Find where the given text appears and provide that cell's center as [X, Y] coordinate. 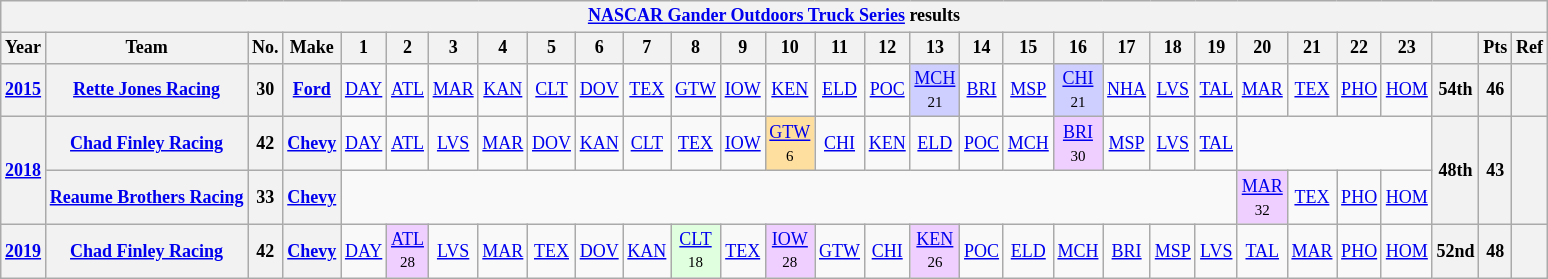
Year [24, 48]
9 [742, 48]
Reaume Brothers Racing [146, 197]
17 [1127, 48]
7 [647, 48]
5 [552, 48]
BRI30 [1078, 144]
23 [1406, 48]
No. [266, 48]
12 [887, 48]
11 [840, 48]
14 [982, 48]
NHA [1127, 90]
18 [1172, 48]
2015 [24, 90]
2019 [24, 251]
Team [146, 48]
22 [1360, 48]
19 [1216, 48]
4 [503, 48]
2 [408, 48]
54th [1456, 90]
20 [1262, 48]
CLT18 [696, 251]
2018 [24, 170]
Pts [1496, 48]
46 [1496, 90]
52nd [1456, 251]
43 [1496, 170]
CHI21 [1078, 90]
IOW28 [790, 251]
NASCAR Gander Outdoors Truck Series results [774, 16]
10 [790, 48]
MAR32 [1262, 197]
30 [266, 90]
Ref [1530, 48]
16 [1078, 48]
48 [1496, 251]
48th [1456, 170]
ATL28 [408, 251]
MCH21 [935, 90]
33 [266, 197]
3 [453, 48]
6 [599, 48]
Ford [312, 90]
8 [696, 48]
Make [312, 48]
15 [1028, 48]
Rette Jones Racing [146, 90]
21 [1312, 48]
GTW6 [790, 144]
1 [364, 48]
KEN26 [935, 251]
13 [935, 48]
